Find where the given text appears and provide that cell's center as [X, Y] coordinate. 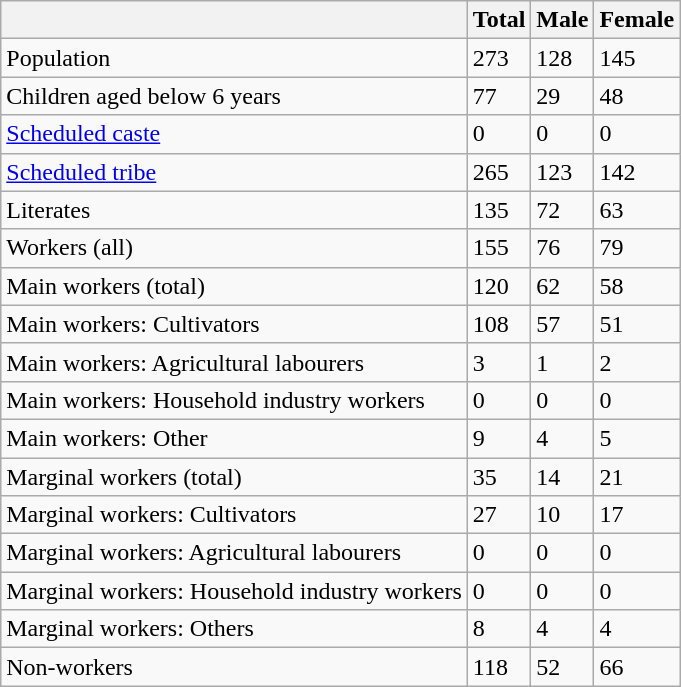
118 [499, 667]
63 [637, 210]
Total [499, 20]
58 [637, 286]
3 [499, 362]
62 [562, 286]
Children aged below 6 years [234, 96]
Marginal workers: Cultivators [234, 515]
76 [562, 248]
5 [637, 438]
135 [499, 210]
Main workers: Other [234, 438]
21 [637, 477]
145 [637, 58]
27 [499, 515]
17 [637, 515]
Marginal workers (total) [234, 477]
Main workers: Agricultural labourers [234, 362]
123 [562, 172]
51 [637, 324]
Marginal workers: Agricultural labourers [234, 553]
Literates [234, 210]
Workers (all) [234, 248]
265 [499, 172]
14 [562, 477]
Marginal workers: Household industry workers [234, 591]
Population [234, 58]
Male [562, 20]
79 [637, 248]
Marginal workers: Others [234, 629]
35 [499, 477]
66 [637, 667]
9 [499, 438]
Female [637, 20]
Main workers: Household industry workers [234, 400]
142 [637, 172]
108 [499, 324]
72 [562, 210]
77 [499, 96]
29 [562, 96]
52 [562, 667]
128 [562, 58]
Main workers (total) [234, 286]
155 [499, 248]
Main workers: Cultivators [234, 324]
57 [562, 324]
Scheduled caste [234, 134]
Scheduled tribe [234, 172]
10 [562, 515]
273 [499, 58]
48 [637, 96]
Non-workers [234, 667]
120 [499, 286]
1 [562, 362]
2 [637, 362]
8 [499, 629]
